Return the (x, y) coordinate for the center point of the cell that contains the specified text.  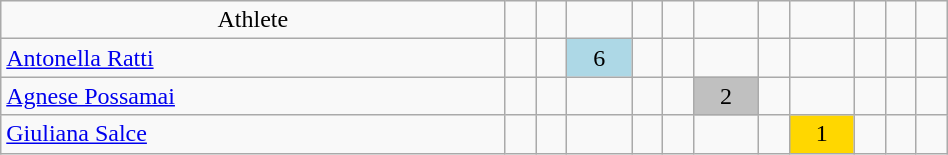
2 (726, 96)
6 (600, 58)
Giuliana Salce (253, 134)
Antonella Ratti (253, 58)
Agnese Possamai (253, 96)
1 (822, 134)
Athlete (253, 20)
